Scan for the cell matching the given text and deliver its [X, Y] coordinate at center. 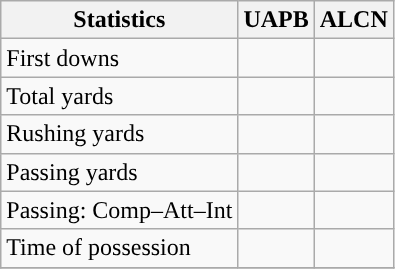
Time of possession [120, 248]
Total yards [120, 96]
Passing yards [120, 172]
UAPB [276, 20]
ALCN [354, 20]
First downs [120, 58]
Passing: Comp–Att–Int [120, 210]
Statistics [120, 20]
Rushing yards [120, 134]
